Detect which cell encompasses the target text, then output its (x, y) center coordinate. 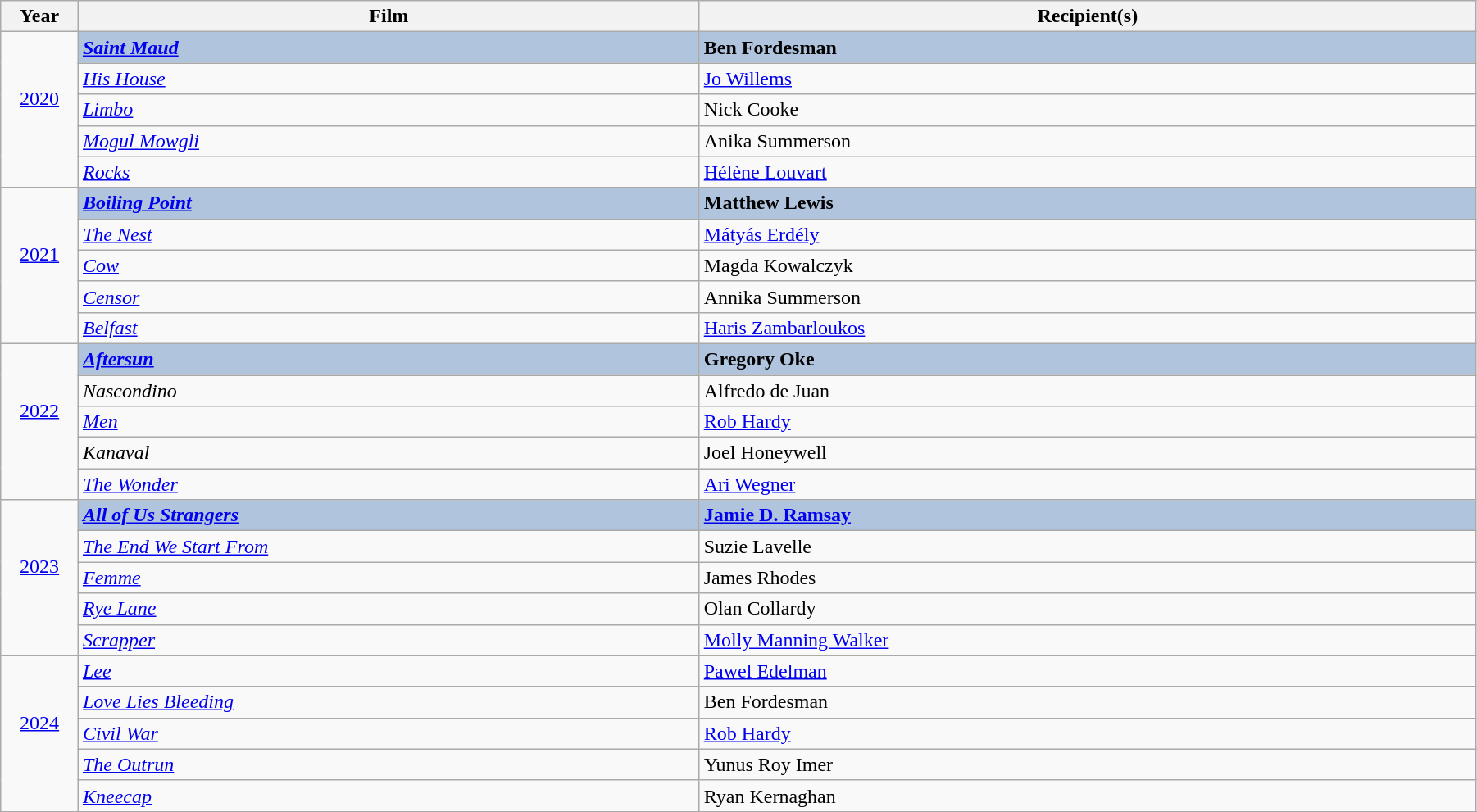
Rye Lane (389, 609)
2023 (39, 578)
Scrapper (389, 640)
Mogul Mowgli (389, 141)
Nascondino (389, 391)
Anika Summerson (1087, 141)
Censor (389, 297)
2021 (39, 265)
Hélène Louvart (1087, 172)
James Rhodes (1087, 578)
Kneecap (389, 796)
Recipient(s) (1087, 16)
Civil War (389, 733)
Nick Cooke (1087, 110)
Cow (389, 265)
Yunus Roy Imer (1087, 764)
Molly Manning Walker (1087, 640)
Ari Wegner (1087, 484)
Men (389, 422)
The Outrun (389, 764)
Olan Collardy (1087, 609)
2022 (39, 421)
Saint Maud (389, 48)
Magda Kowalczyk (1087, 265)
Matthew Lewis (1087, 203)
Love Lies Bleeding (389, 702)
Aftersun (389, 359)
The Wonder (389, 484)
Femme (389, 578)
Jo Willems (1087, 79)
Suzie Lavelle (1087, 547)
Film (389, 16)
2020 (39, 110)
Lee (389, 671)
Kanaval (389, 453)
His House (389, 79)
The End We Start From (389, 547)
The Nest (389, 234)
Boiling Point (389, 203)
Pawel Edelman (1087, 671)
Gregory Oke (1087, 359)
Annika Summerson (1087, 297)
Belfast (389, 328)
Rocks (389, 172)
2024 (39, 733)
Ryan Kernaghan (1087, 796)
Mátyás Erdély (1087, 234)
Haris Zambarloukos (1087, 328)
All of Us Strangers (389, 515)
Alfredo de Juan (1087, 391)
Year (39, 16)
Joel Honeywell (1087, 453)
Jamie D. Ramsay (1087, 515)
Limbo (389, 110)
